Find where the given text appears and provide that cell's center as (x, y) coordinate. 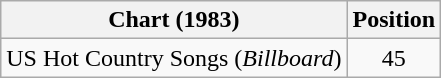
45 (394, 58)
Chart (1983) (174, 20)
Position (394, 20)
US Hot Country Songs (Billboard) (174, 58)
